Provide the [x, y] coordinate of the cell's center where the given text is located.  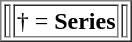
† = Series [66, 20]
